Find where the given text appears and provide that cell's center as (X, Y) coordinate. 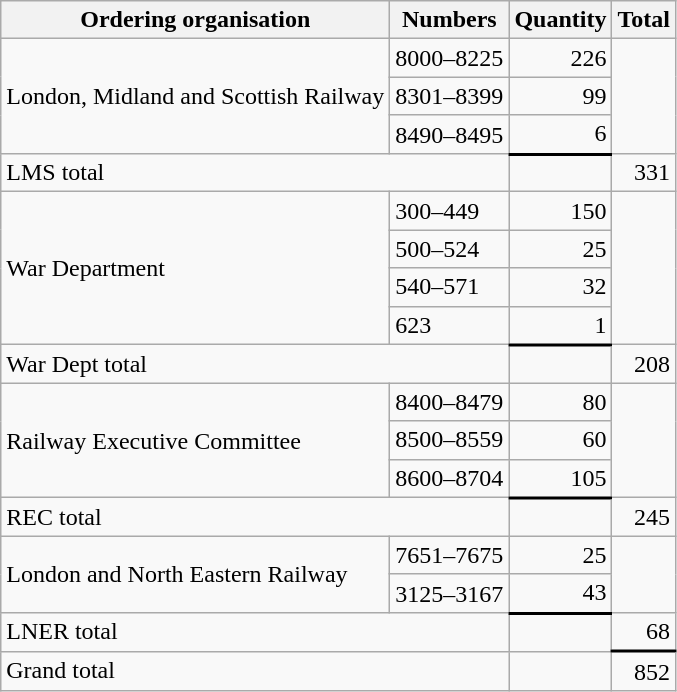
Ordering organisation (196, 20)
REC total (255, 517)
60 (560, 440)
500–524 (450, 249)
War Dept total (255, 364)
LNER total (255, 632)
8600–8704 (450, 478)
Total (644, 20)
80 (560, 402)
8000–8225 (450, 58)
68 (644, 632)
3125–3167 (450, 594)
London, Midland and Scottish Railway (196, 96)
8490–8495 (450, 134)
331 (644, 173)
623 (450, 326)
War Department (196, 268)
32 (560, 287)
Railway Executive Committee (196, 440)
1 (560, 326)
245 (644, 517)
London and North Eastern Railway (196, 574)
43 (560, 594)
Grand total (255, 672)
8500–8559 (450, 440)
Quantity (560, 20)
8400–8479 (450, 402)
300–449 (450, 211)
LMS total (255, 173)
105 (560, 478)
226 (560, 58)
208 (644, 364)
150 (560, 211)
6 (560, 134)
8301–8399 (450, 96)
99 (560, 96)
7651–7675 (450, 555)
Numbers (450, 20)
852 (644, 672)
540–571 (450, 287)
